Find where the given text appears and provide that cell's center as (X, Y) coordinate. 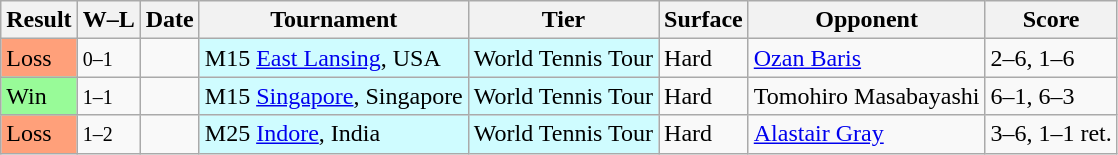
3–6, 1–1 ret. (1051, 134)
Result (39, 20)
Win (39, 96)
Score (1051, 20)
Tier (563, 20)
6–1, 6–3 (1051, 96)
Date (170, 20)
0–1 (108, 58)
Opponent (866, 20)
M25 Indore, India (334, 134)
Tournament (334, 20)
Surface (704, 20)
Alastair Gray (866, 134)
Tomohiro Masabayashi (866, 96)
W–L (108, 20)
2–6, 1–6 (1051, 58)
Ozan Baris (866, 58)
1–2 (108, 134)
M15 Singapore, Singapore (334, 96)
1–1 (108, 96)
M15 East Lansing, USA (334, 58)
